From the cell containing the given text, extract its center point as [X, Y] coordinate. 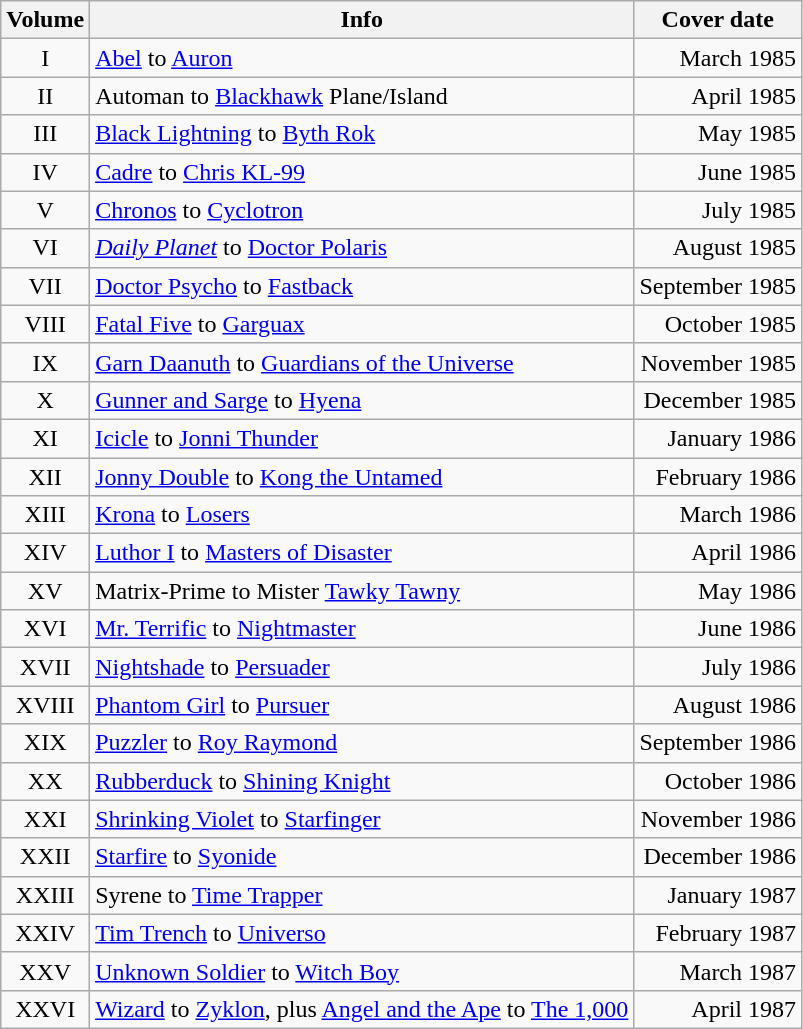
December 1985 [718, 400]
Luthor I to Masters of Disaster [362, 553]
April 1987 [718, 1009]
Cover date [718, 20]
February 1987 [718, 933]
October 1985 [718, 324]
November 1986 [718, 819]
June 1986 [718, 629]
September 1985 [718, 286]
Mr. Terrific to Nightmaster [362, 629]
March 1987 [718, 971]
March 1985 [718, 58]
Starfire to Syonide [362, 857]
II [46, 96]
Phantom Girl to Pursuer [362, 705]
Abel to Auron [362, 58]
XXV [46, 971]
Cadre to Chris KL-99 [362, 172]
January 1987 [718, 895]
Wizard to Zyklon, plus Angel and the Ape to The 1,000 [362, 1009]
Icicle to Jonni Thunder [362, 438]
Volume [46, 20]
November 1985 [718, 362]
October 1986 [718, 781]
January 1986 [718, 438]
IV [46, 172]
IX [46, 362]
I [46, 58]
VIII [46, 324]
Unknown Soldier to Witch Boy [362, 971]
X [46, 400]
XIII [46, 515]
XVIII [46, 705]
Jonny Double to Kong the Untamed [362, 477]
XIV [46, 553]
Krona to Losers [362, 515]
Puzzler to Roy Raymond [362, 743]
Daily Planet to Doctor Polaris [362, 248]
XXI [46, 819]
Garn Daanuth to Guardians of the Universe [362, 362]
December 1986 [718, 857]
Automan to Blackhawk Plane/Island [362, 96]
XIX [46, 743]
Chronos to Cyclotron [362, 210]
July 1986 [718, 667]
March 1986 [718, 515]
Info [362, 20]
XVII [46, 667]
VI [46, 248]
Fatal Five to Garguax [362, 324]
Black Lightning to Byth Rok [362, 134]
XXIV [46, 933]
XXIII [46, 895]
XI [46, 438]
May 1985 [718, 134]
April 1986 [718, 553]
February 1986 [718, 477]
XV [46, 591]
V [46, 210]
May 1986 [718, 591]
XXVI [46, 1009]
April 1985 [718, 96]
XX [46, 781]
Doctor Psycho to Fastback [362, 286]
Tim Trench to Universo [362, 933]
August 1985 [718, 248]
Rubberduck to Shining Knight [362, 781]
Gunner and Sarge to Hyena [362, 400]
XII [46, 477]
September 1986 [718, 743]
VII [46, 286]
XVI [46, 629]
Syrene to Time Trapper [362, 895]
Shrinking Violet to Starfinger [362, 819]
Nightshade to Persuader [362, 667]
July 1985 [718, 210]
Matrix-Prime to Mister Tawky Tawny [362, 591]
June 1985 [718, 172]
August 1986 [718, 705]
XXII [46, 857]
III [46, 134]
